From the cell containing the given text, extract its center point as [X, Y] coordinate. 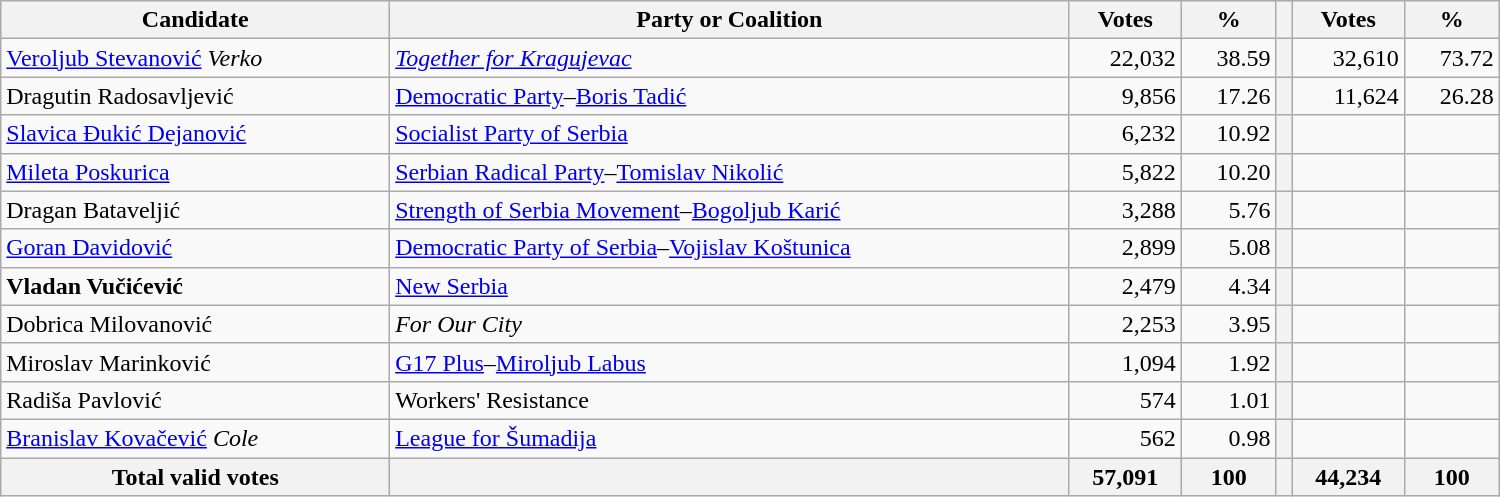
0.98 [1228, 438]
Radiša Pavlović [196, 400]
2,479 [1125, 286]
New Serbia [730, 286]
Goran Davidović [196, 248]
Dobrica Milovanović [196, 324]
17.26 [1228, 96]
5.08 [1228, 248]
57,091 [1125, 477]
Together for Kragujevac [730, 58]
Strength of Serbia Movement–Bogoljub Karić [730, 210]
1.01 [1228, 400]
Slavica Đukić Dejanović [196, 134]
Veroljub Stevanović Verko [196, 58]
2,899 [1125, 248]
1.92 [1228, 362]
Vladan Vučićević [196, 286]
Miroslav Marinković [196, 362]
Democratic Party–Boris Tadić [730, 96]
Workers' Resistance [730, 400]
Serbian Radical Party–Tomislav Nikolić [730, 172]
26.28 [1452, 96]
3,288 [1125, 210]
For Our City [730, 324]
Branislav Kovačević Cole [196, 438]
League for Šumadija [730, 438]
2,253 [1125, 324]
Mileta Poskurica [196, 172]
1,094 [1125, 362]
Democratic Party of Serbia–Vojislav Koštunica [730, 248]
5,822 [1125, 172]
38.59 [1228, 58]
Total valid votes [196, 477]
9,856 [1125, 96]
11,624 [1348, 96]
22,032 [1125, 58]
10.20 [1228, 172]
562 [1125, 438]
Party or Coalition [730, 20]
Dragan Bataveljić [196, 210]
3.95 [1228, 324]
574 [1125, 400]
4.34 [1228, 286]
73.72 [1452, 58]
G17 Plus–Miroljub Labus [730, 362]
6,232 [1125, 134]
10.92 [1228, 134]
32,610 [1348, 58]
5.76 [1228, 210]
Socialist Party of Serbia [730, 134]
Dragutin Radosavljević [196, 96]
44,234 [1348, 477]
Candidate [196, 20]
